Output the (x, y) coordinate of the center of the cell containing the given text.  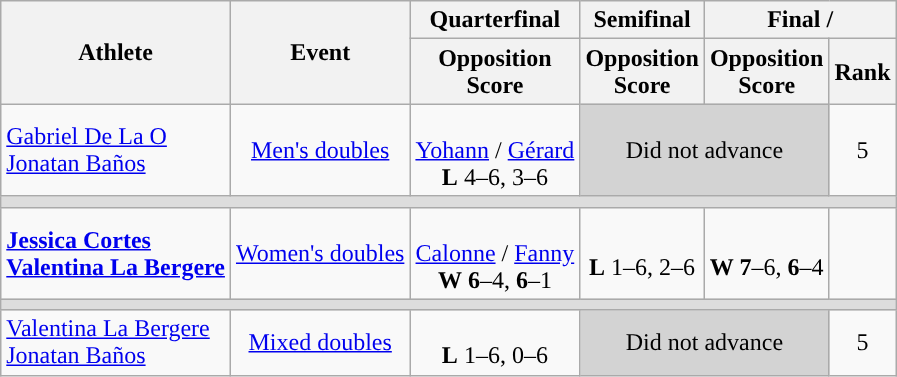
L 1–6, 0–6 (495, 342)
Jessica CortesValentina La Bergere (116, 253)
Men's doubles (320, 150)
Calonne / FannyW 6–4, 6–1 (495, 253)
Mixed doubles (320, 342)
Final / (800, 20)
Women's doubles (320, 253)
Gabriel De La OJonatan Baños (116, 150)
Event (320, 52)
Athlete (116, 52)
Quarterfinal (495, 20)
W 7–6, 6–4 (766, 253)
Rank (862, 72)
L 1–6, 2–6 (642, 253)
Valentina La BergereJonatan Baños (116, 342)
Semifinal (642, 20)
Yohann / GérardL 4–6, 3–6 (495, 150)
